Search for the cell housing the specified text and yield its (x, y) center coordinate. 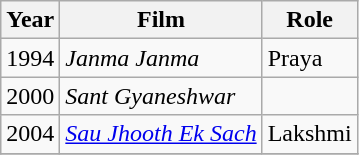
Sant Gyaneshwar (161, 96)
Sau Jhooth Ek Sach (161, 134)
Janma Janma (161, 58)
Role (310, 20)
Praya (310, 58)
Lakshmi (310, 134)
2000 (30, 96)
Film (161, 20)
1994 (30, 58)
Year (30, 20)
2004 (30, 134)
